Capture the cell that displays the provided text and extract its [x, y] central coordinate. 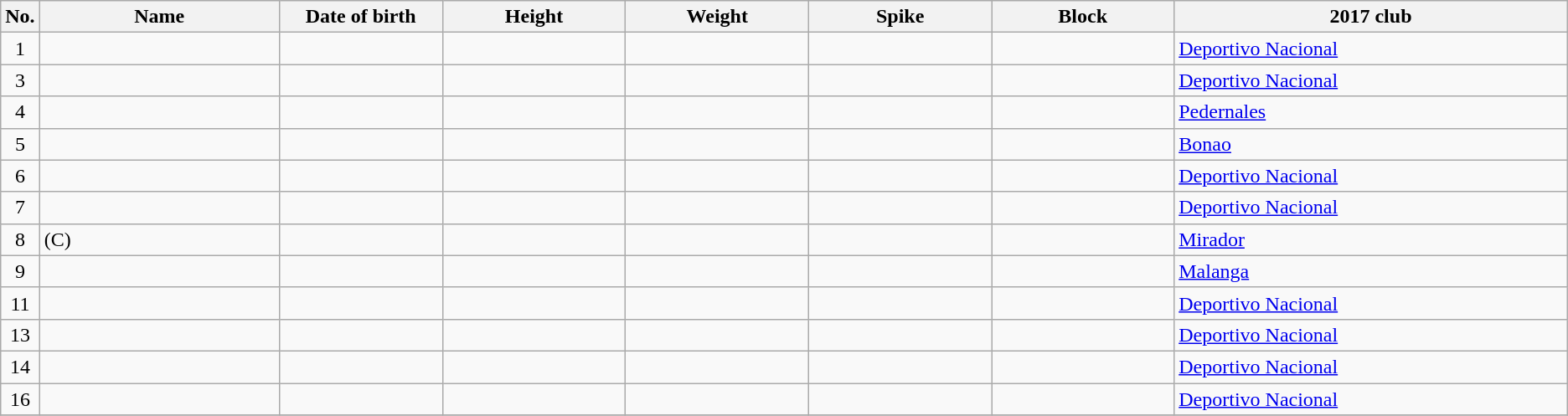
Height [534, 17]
(C) [159, 239]
Date of birth [360, 17]
3 [20, 80]
Pedernales [1371, 112]
9 [20, 271]
No. [20, 17]
Bonao [1371, 144]
Weight [717, 17]
16 [20, 399]
Spike [900, 17]
8 [20, 239]
13 [20, 335]
5 [20, 144]
11 [20, 303]
14 [20, 367]
6 [20, 176]
2017 club [1371, 17]
Name [159, 17]
1 [20, 49]
4 [20, 112]
Mirador [1371, 239]
Block [1083, 17]
Malanga [1371, 271]
7 [20, 208]
